Provide the (X, Y) coordinate of the cell's center where the given text is located.  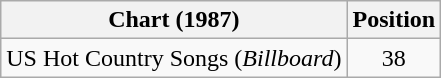
US Hot Country Songs (Billboard) (174, 58)
Chart (1987) (174, 20)
38 (394, 58)
Position (394, 20)
